Detect which cell encompasses the target text, then output its [X, Y] center coordinate. 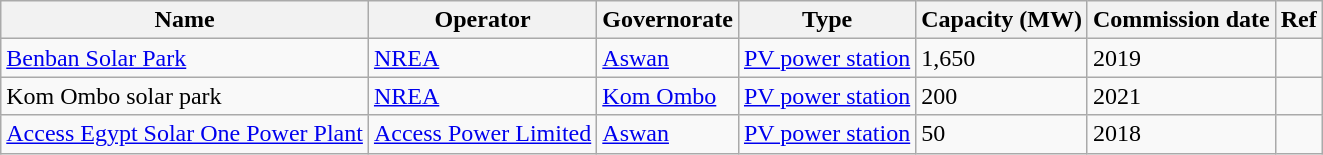
Governorate [668, 20]
Ref [1298, 20]
Name [185, 20]
Kom Ombo solar park [185, 96]
2018 [1181, 134]
Operator [482, 20]
Access Power Limited [482, 134]
Commission date [1181, 20]
2021 [1181, 96]
50 [1002, 134]
200 [1002, 96]
Access Egypt Solar One Power Plant [185, 134]
1,650 [1002, 58]
Benban Solar Park [185, 58]
Type [826, 20]
Kom Ombo [668, 96]
2019 [1181, 58]
Capacity (MW) [1002, 20]
